Provide the [x, y] coordinate of the cell's center where the given text is located.  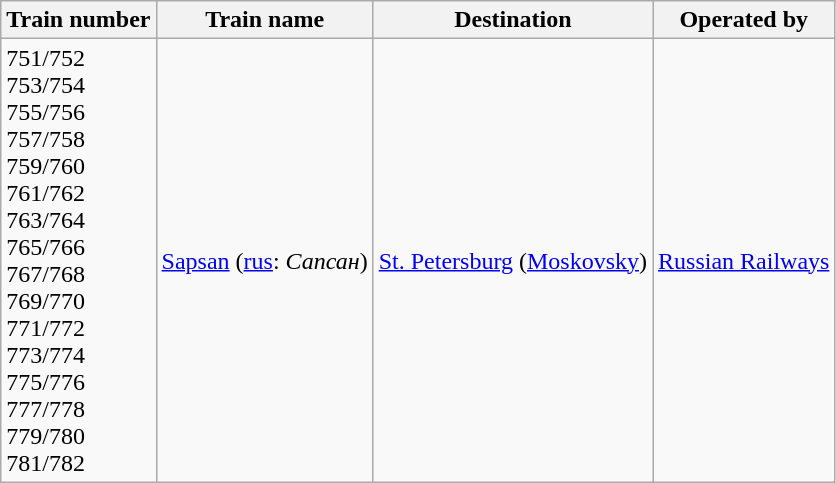
Sapsan (rus: Сапсан) [264, 260]
Train name [264, 20]
Train number [78, 20]
St. Petersburg (Moskovsky) [512, 260]
751/752753/754755/756757/758759/760761/762763/764765/766767/768769/770771/772773/774775/776777/778779/780781/782 [78, 260]
Operated by [744, 20]
Russian Railways [744, 260]
Destination [512, 20]
